Pinpoint the cell where the given text exists, returning its (x, y) midpoint coordinate. 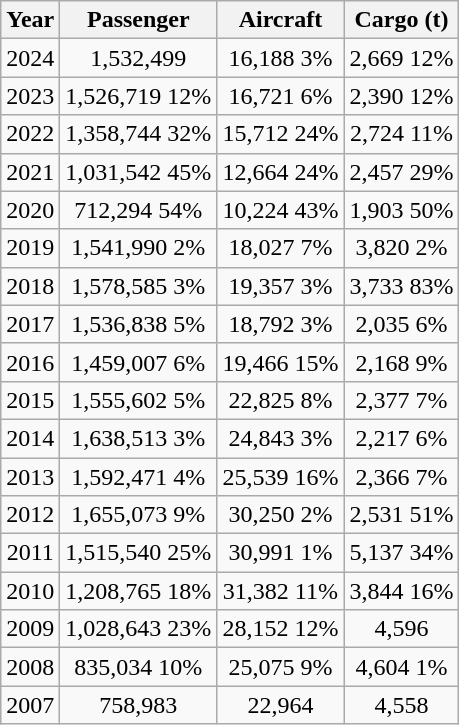
2023 (30, 96)
4,596 (402, 629)
2018 (30, 286)
16,721 6% (280, 96)
1,031,542 45% (138, 172)
1,526,719 12% (138, 96)
2,035 6% (402, 324)
758,983 (138, 705)
1,655,073 9% (138, 515)
2007 (30, 705)
2010 (30, 591)
2022 (30, 134)
2014 (30, 438)
2009 (30, 629)
2008 (30, 667)
25,075 9% (280, 667)
2021 (30, 172)
1,532,499 (138, 58)
30,991 1% (280, 553)
3,820 2% (402, 248)
2,457 29% (402, 172)
2011 (30, 553)
712,294 54% (138, 210)
Year (30, 20)
16,188 3% (280, 58)
Passenger (138, 20)
31,382 11% (280, 591)
10,224 43% (280, 210)
2,531 51% (402, 515)
1,515,540 25% (138, 553)
1,638,513 3% (138, 438)
2019 (30, 248)
22,964 (280, 705)
1,536,838 5% (138, 324)
18,027 7% (280, 248)
30,250 2% (280, 515)
1,903 50% (402, 210)
835,034 10% (138, 667)
1,578,585 3% (138, 286)
4,558 (402, 705)
2,366 7% (402, 477)
1,555,602 5% (138, 400)
24,843 3% (280, 438)
2,168 9% (402, 362)
2013 (30, 477)
28,152 12% (280, 629)
Cargo (t) (402, 20)
12,664 24% (280, 172)
2,724 11% (402, 134)
1,541,990 2% (138, 248)
5,137 34% (402, 553)
2015 (30, 400)
19,466 15% (280, 362)
2017 (30, 324)
25,539 16% (280, 477)
2012 (30, 515)
4,604 1% (402, 667)
2020 (30, 210)
1,028,643 23% (138, 629)
3,733 83% (402, 286)
2,390 12% (402, 96)
3,844 16% (402, 591)
Aircraft (280, 20)
2016 (30, 362)
2,217 6% (402, 438)
1,208,765 18% (138, 591)
22,825 8% (280, 400)
19,357 3% (280, 286)
2024 (30, 58)
1,592,471 4% (138, 477)
2,669 12% (402, 58)
15,712 24% (280, 134)
2,377 7% (402, 400)
1,358,744 32% (138, 134)
1,459,007 6% (138, 362)
18,792 3% (280, 324)
